Return the (X, Y) coordinate for the center point of the cell that contains the specified text.  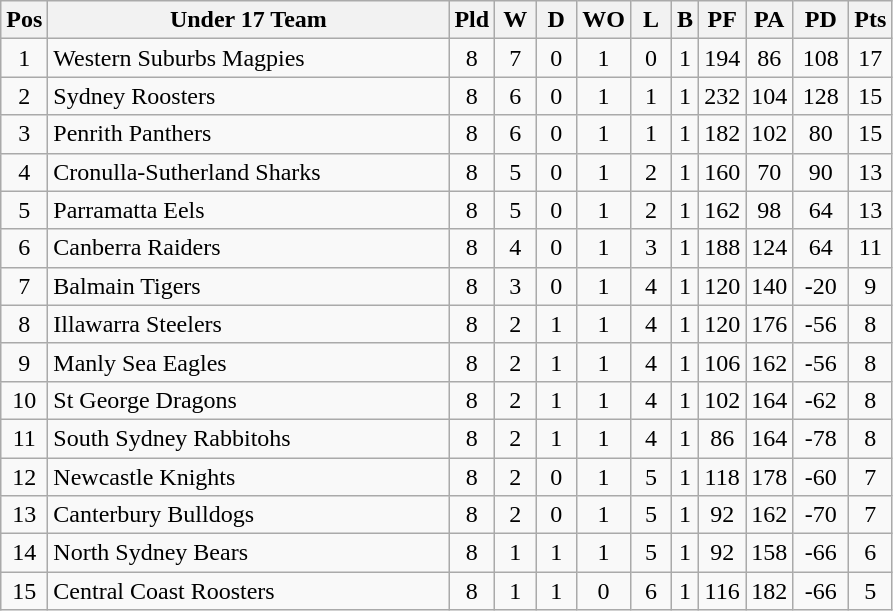
South Sydney Rabbitohs (248, 438)
80 (821, 134)
PA (770, 20)
Western Suburbs Magpies (248, 58)
70 (770, 172)
140 (770, 286)
PF (722, 20)
Illawarra Steelers (248, 324)
Balmain Tigers (248, 286)
-78 (821, 438)
Pld (472, 20)
St George Dragons (248, 400)
L (650, 20)
108 (821, 58)
WO (604, 20)
Penrith Panthers (248, 134)
98 (770, 210)
Parramatta Eels (248, 210)
Pos (24, 20)
128 (821, 96)
-20 (821, 286)
188 (722, 248)
12 (24, 477)
106 (722, 362)
Pts (870, 20)
104 (770, 96)
-60 (821, 477)
17 (870, 58)
Under 17 Team (248, 20)
D (556, 20)
14 (24, 553)
Sydney Roosters (248, 96)
158 (770, 553)
Canterbury Bulldogs (248, 515)
118 (722, 477)
116 (722, 591)
232 (722, 96)
124 (770, 248)
PD (821, 20)
North Sydney Bears (248, 553)
176 (770, 324)
W (516, 20)
-70 (821, 515)
Cronulla-Sutherland Sharks (248, 172)
10 (24, 400)
178 (770, 477)
160 (722, 172)
Manly Sea Eagles (248, 362)
Central Coast Roosters (248, 591)
90 (821, 172)
-62 (821, 400)
194 (722, 58)
Canberra Raiders (248, 248)
B (686, 20)
Newcastle Knights (248, 477)
